Extract the (x, y) coordinate from the center of the cell holding the provided text.  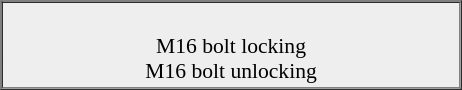
M16 bolt unlocking (231, 71)
M16 bolt locking M16 bolt unlocking (232, 46)
M16 bolt locking (231, 46)
